For the text-containing cell, return its midpoint in (X, Y) coordinate format. 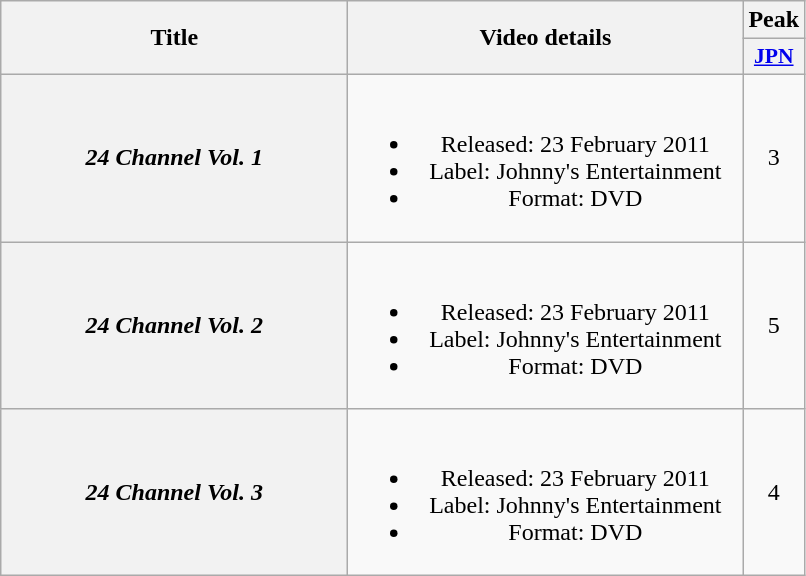
24 Channel Vol. 3 (174, 492)
JPN (774, 57)
24 Channel Vol. 1 (174, 158)
Video details (546, 38)
Title (174, 38)
24 Channel Vol. 2 (174, 326)
Peak (774, 20)
5 (774, 326)
3 (774, 158)
4 (774, 492)
